Return [X, Y] of the center of cell containing provided text 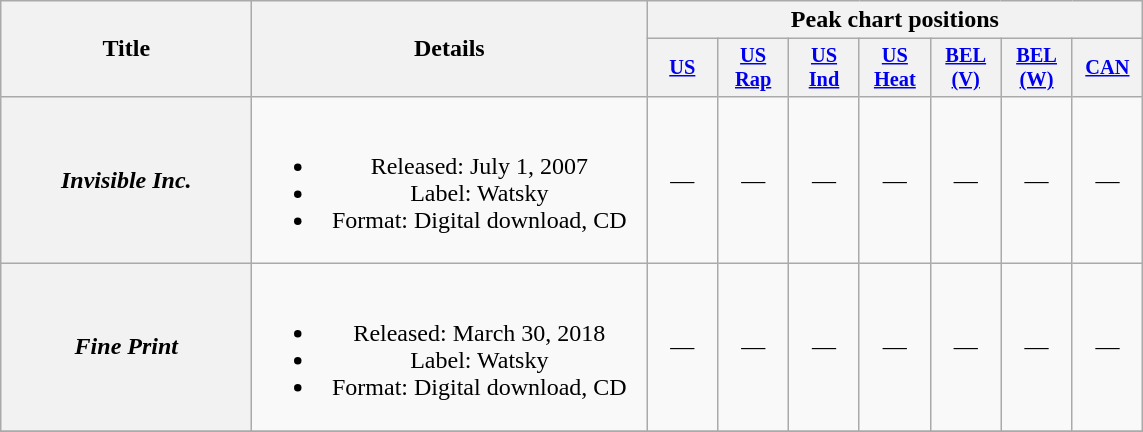
BEL (W) [1036, 68]
CAN [1108, 68]
Fine Print [126, 348]
Details [450, 49]
Released: March 30, 2018Label: WatskyFormat: Digital download, CD [450, 348]
US [682, 68]
USInd [824, 68]
USRap [754, 68]
BEL (V) [966, 68]
Peak chart positions [895, 20]
Invisible Inc. [126, 180]
Title [126, 49]
USHeat [894, 68]
Released: July 1, 2007Label: WatskyFormat: Digital download, CD [450, 180]
